Identify which cell holds the provided text, then report its [X, Y] central coordinate. 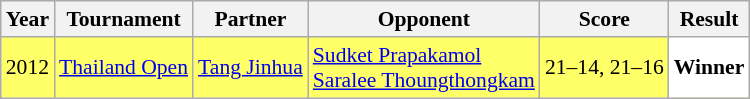
Score [604, 19]
2012 [28, 68]
Result [710, 19]
Winner [710, 68]
Opponent [424, 19]
Tournament [124, 19]
Sudket Prapakamol Saralee Thoungthongkam [424, 68]
Tang Jinhua [250, 68]
21–14, 21–16 [604, 68]
Thailand Open [124, 68]
Partner [250, 19]
Year [28, 19]
